Pinpoint the cell where the given text exists, returning its (x, y) midpoint coordinate. 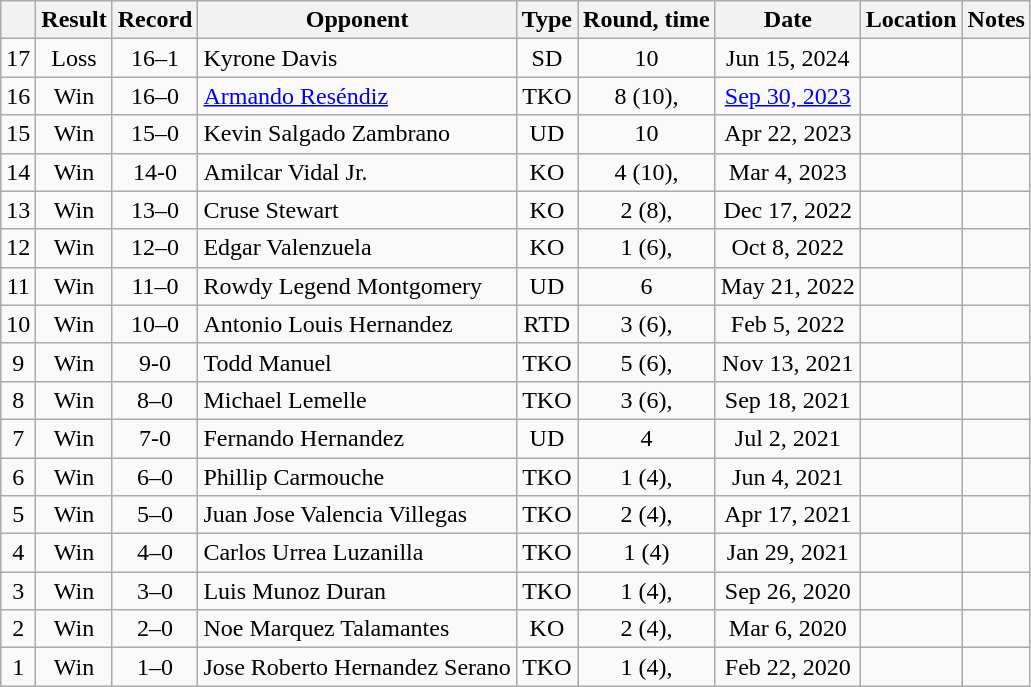
4–0 (155, 553)
Opponent (357, 20)
3–0 (155, 591)
1 (18, 667)
16–0 (155, 96)
Apr 22, 2023 (788, 134)
1 (4) (647, 553)
6–0 (155, 477)
5 (6), (647, 362)
16 (18, 96)
Cruse Stewart (357, 210)
16–1 (155, 58)
7 (18, 438)
14-0 (155, 172)
12–0 (155, 248)
Notes (996, 20)
Luis Munoz Duran (357, 591)
Sep 26, 2020 (788, 591)
2–0 (155, 629)
Sep 18, 2021 (788, 400)
RTD (546, 324)
SD (546, 58)
Oct 8, 2022 (788, 248)
2 (18, 629)
12 (18, 248)
1 (6), (647, 248)
Jan 29, 2021 (788, 553)
Jun 4, 2021 (788, 477)
Loss (74, 58)
9-0 (155, 362)
13–0 (155, 210)
Phillip Carmouche (357, 477)
Record (155, 20)
Amilcar Vidal Jr. (357, 172)
5 (18, 515)
Michael Lemelle (357, 400)
Location (911, 20)
Feb 5, 2022 (788, 324)
Round, time (647, 20)
3 (18, 591)
11 (18, 286)
Result (74, 20)
10–0 (155, 324)
15 (18, 134)
Type (546, 20)
13 (18, 210)
Armando Reséndiz (357, 96)
Fernando Hernandez (357, 438)
Carlos Urrea Luzanilla (357, 553)
Feb 22, 2020 (788, 667)
Juan Jose Valencia Villegas (357, 515)
Date (788, 20)
May 21, 2022 (788, 286)
Apr 17, 2021 (788, 515)
Jose Roberto Hernandez Serano (357, 667)
Jul 2, 2021 (788, 438)
Kyrone Davis (357, 58)
Mar 4, 2023 (788, 172)
8 (10), (647, 96)
Mar 6, 2020 (788, 629)
Nov 13, 2021 (788, 362)
Noe Marquez Talamantes (357, 629)
Sep 30, 2023 (788, 96)
8 (18, 400)
15–0 (155, 134)
17 (18, 58)
Edgar Valenzuela (357, 248)
Dec 17, 2022 (788, 210)
Jun 15, 2024 (788, 58)
Kevin Salgado Zambrano (357, 134)
Rowdy Legend Montgomery (357, 286)
9 (18, 362)
8–0 (155, 400)
2 (8), (647, 210)
Antonio Louis Hernandez (357, 324)
7-0 (155, 438)
Todd Manuel (357, 362)
4 (10), (647, 172)
11–0 (155, 286)
14 (18, 172)
5–0 (155, 515)
1–0 (155, 667)
